Pinpoint the cell where the given text exists, returning its [X, Y] midpoint coordinate. 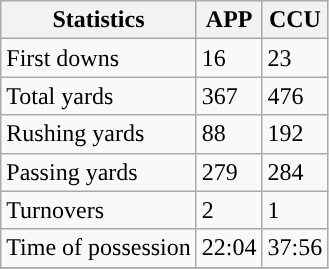
CCU [295, 20]
23 [295, 58]
279 [229, 172]
37:56 [295, 248]
192 [295, 134]
284 [295, 172]
2 [229, 210]
Turnovers [99, 210]
Time of possession [99, 248]
Rushing yards [99, 134]
1 [295, 210]
APP [229, 20]
Total yards [99, 96]
16 [229, 58]
367 [229, 96]
Statistics [99, 20]
First downs [99, 58]
476 [295, 96]
22:04 [229, 248]
Passing yards [99, 172]
88 [229, 134]
